Find where the given text appears and provide that cell's center as [X, Y] coordinate. 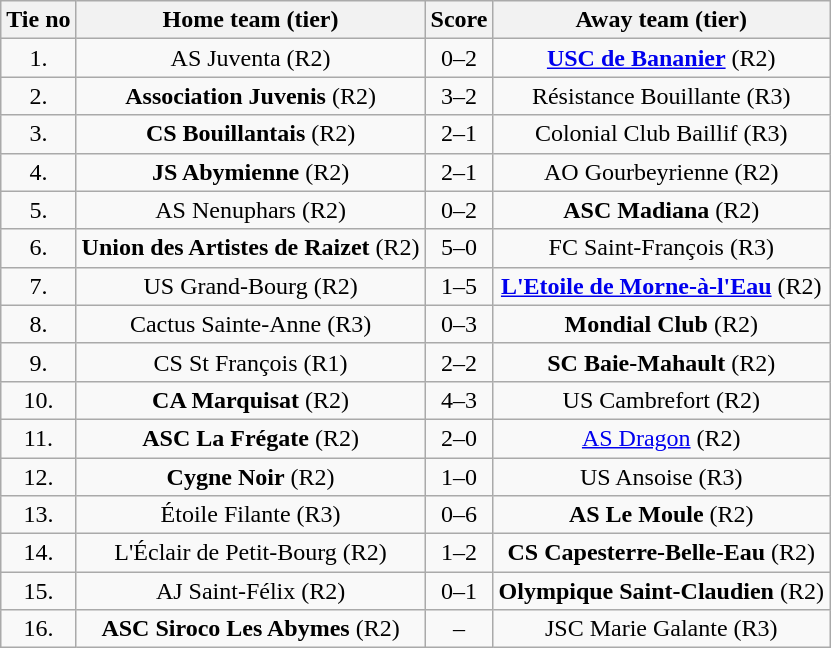
ASC Madiana (R2) [661, 210]
Colonial Club Baillif (R3) [661, 134]
15. [38, 591]
ASC La Frégate (R2) [250, 438]
8. [38, 324]
1–0 [459, 477]
Mondial Club (R2) [661, 324]
Away team (tier) [661, 20]
ASC Siroco Les Abymes (R2) [250, 629]
Étoile Filante (R3) [250, 515]
0–6 [459, 515]
4–3 [459, 400]
3. [38, 134]
FC Saint-François (R3) [661, 248]
Résistance Bouillante (R3) [661, 96]
SC Baie-Mahault (R2) [661, 362]
CS Bouillantais (R2) [250, 134]
AS Juventa (R2) [250, 58]
3–2 [459, 96]
Union des Artistes de Raizet (R2) [250, 248]
– [459, 629]
CA Marquisat (R2) [250, 400]
0–1 [459, 591]
Home team (tier) [250, 20]
USC de Bananier (R2) [661, 58]
US Ansoise (R3) [661, 477]
16. [38, 629]
AS Dragon (R2) [661, 438]
10. [38, 400]
2–2 [459, 362]
5. [38, 210]
Cactus Sainte-Anne (R3) [250, 324]
Score [459, 20]
6. [38, 248]
US Grand-Bourg (R2) [250, 286]
Tie no [38, 20]
Olympique Saint-Claudien (R2) [661, 591]
1–2 [459, 553]
1–5 [459, 286]
AO Gourbeyrienne (R2) [661, 172]
CS Capesterre-Belle-Eau (R2) [661, 553]
4. [38, 172]
AJ Saint-Félix (R2) [250, 591]
Association Juvenis (R2) [250, 96]
JSC Marie Galante (R3) [661, 629]
L'Etoile de Morne-à-l'Eau (R2) [661, 286]
L'Éclair de Petit-Bourg (R2) [250, 553]
12. [38, 477]
2–0 [459, 438]
7. [38, 286]
AS Nenuphars (R2) [250, 210]
US Cambrefort (R2) [661, 400]
14. [38, 553]
CS St François (R1) [250, 362]
0–3 [459, 324]
Cygne Noir (R2) [250, 477]
11. [38, 438]
5–0 [459, 248]
1. [38, 58]
9. [38, 362]
13. [38, 515]
2. [38, 96]
AS Le Moule (R2) [661, 515]
JS Abymienne (R2) [250, 172]
